Pinpoint the cell where the given text exists, returning its (x, y) midpoint coordinate. 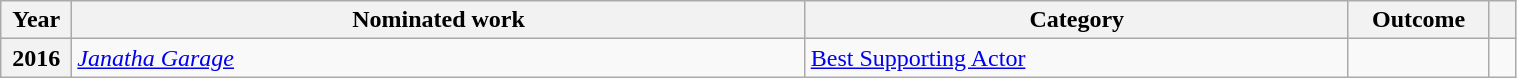
Nominated work (438, 20)
Year (36, 20)
2016 (36, 58)
Janatha Garage (438, 58)
Best Supporting Actor (1076, 58)
Category (1076, 20)
Outcome (1418, 20)
